Pinpoint the cell where the given text exists, returning its (x, y) midpoint coordinate. 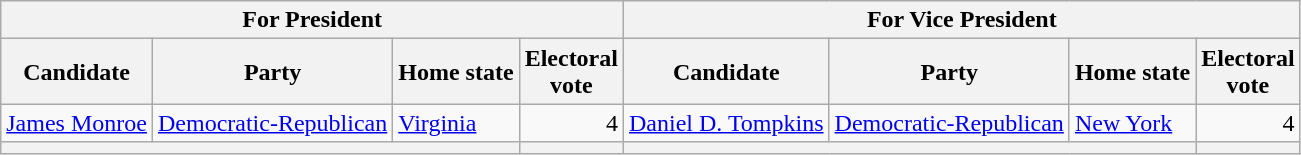
Virginia (456, 123)
For President (312, 20)
For Vice President (962, 20)
New York (1132, 123)
Daniel D. Tompkins (726, 123)
James Monroe (77, 123)
